Return [X, Y] of the center of cell containing provided text 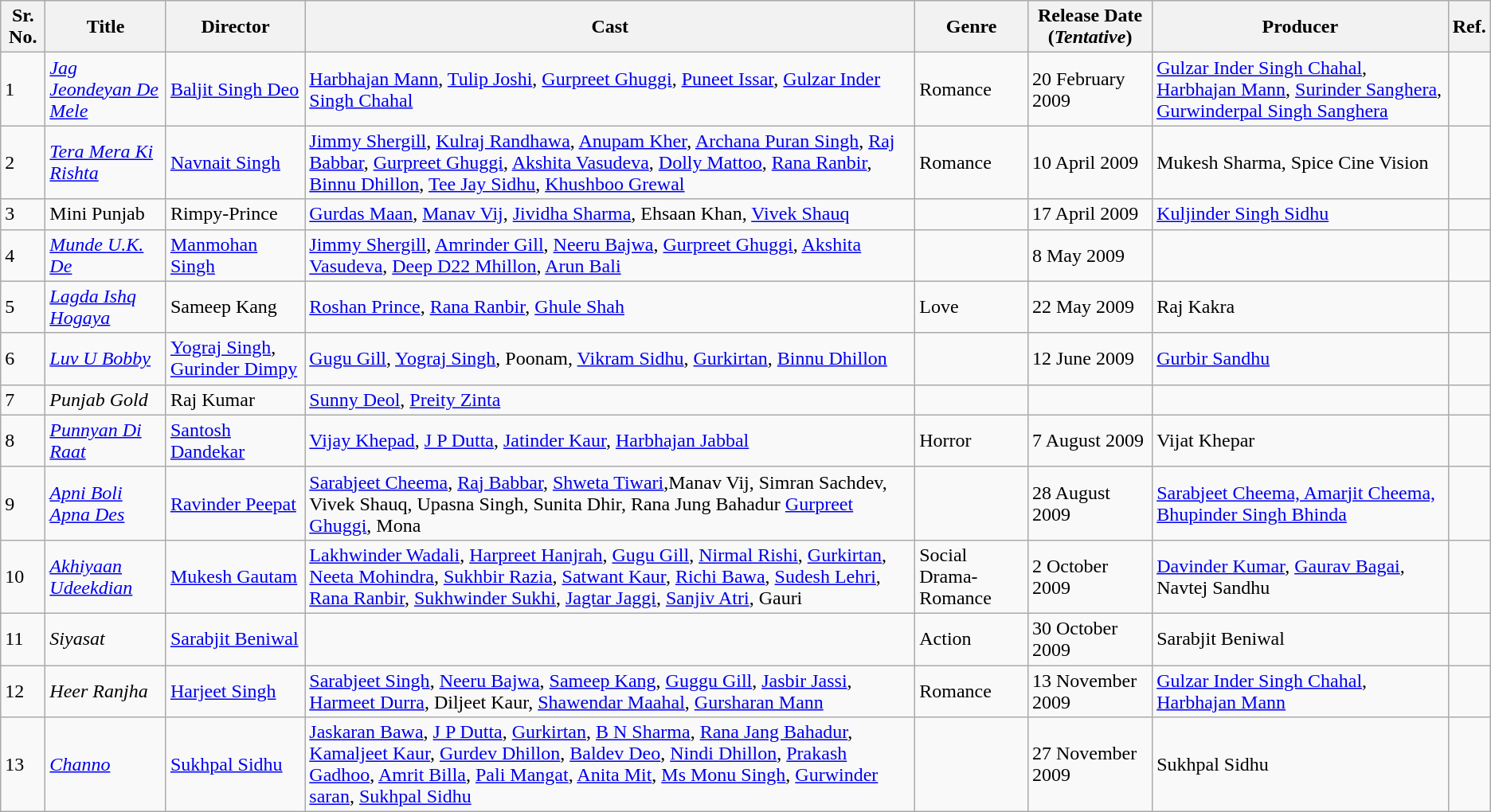
Baljit Singh Deo [235, 89]
28 August 2009 [1090, 503]
11 [23, 638]
Lagda Ishq Hogaya [106, 307]
Davinder Kumar, Gaurav Bagai, Navtej Sandhu [1300, 576]
1 [23, 89]
27 November 2009 [1090, 764]
Action [972, 638]
Mukesh Gautam [235, 576]
2 October 2009 [1090, 576]
Vijat Khepar [1300, 441]
9 [23, 503]
13 November 2009 [1090, 691]
Sunny Deol, Preity Zinta [610, 400]
Sarabjeet Cheema, Amarjit Cheema, Bhupinder Singh Bhinda [1300, 503]
Mukesh Sharma, Spice Cine Vision [1300, 162]
22 May 2009 [1090, 307]
Gulzar Inder Singh Chahal, Harbhajan Mann [1300, 691]
Horror [972, 441]
10 April 2009 [1090, 162]
Munde U.K. De [106, 255]
Apni Boli Apna Des [106, 503]
4 [23, 255]
12 [23, 691]
30 October 2009 [1090, 638]
Gulzar Inder Singh Chahal, Harbhajan Mann, Surinder Sanghera, Gurwinderpal Singh Sanghera [1300, 89]
Jag Jeondeyan De Mele [106, 89]
Director [235, 27]
Rimpy-Prince [235, 214]
Ref. [1469, 27]
Release Date (Tentative) [1090, 27]
7 [23, 400]
10 [23, 576]
17 April 2009 [1090, 214]
20 February 2009 [1090, 89]
Heer Ranjha [106, 691]
Punnyan Di Raat [106, 441]
Title [106, 27]
Sarabjeet Singh, Neeru Bajwa, Sameep Kang, Guggu Gill, Jasbir Jassi, Harmeet Durra, Diljeet Kaur, Shawendar Maahal, Gursharan Mann [610, 691]
6 [23, 358]
Sameep Kang [235, 307]
Tera Mera Ki Rishta [106, 162]
Love [972, 307]
Manmohan Singh [235, 255]
Kuljinder Singh Sidhu [1300, 214]
5 [23, 307]
Luv U Bobby [106, 358]
8 [23, 441]
Harbhajan Mann, Tulip Joshi, Gurpreet Ghuggi, Puneet Issar, Gulzar Inder Singh Chahal [610, 89]
8 May 2009 [1090, 255]
7 August 2009 [1090, 441]
Vijay Khepad, J P Dutta, Jatinder Kaur, Harbhajan Jabbal [610, 441]
Akhiyaan Udeekdian [106, 576]
12 June 2009 [1090, 358]
13 [23, 764]
Punjab Gold [106, 400]
Sr. No. [23, 27]
2 [23, 162]
Ravinder Peepat [235, 503]
Santosh Dandekar [235, 441]
Channo [106, 764]
Harjeet Singh [235, 691]
Siyasat [106, 638]
3 [23, 214]
Mini Punjab [106, 214]
Raj Kakra [1300, 307]
Gurdas Maan, Manav Vij, Jividha Sharma, Ehsaan Khan, Vivek Shauq [610, 214]
Raj Kumar [235, 400]
Roshan Prince, Rana Ranbir, Ghule Shah [610, 307]
Yograj Singh, Gurinder Dimpy [235, 358]
Navnait Singh [235, 162]
Jimmy Shergill, Amrinder Gill, Neeru Bajwa, Gurpreet Ghuggi, Akshita Vasudeva, Deep D22 Mhillon, Arun Bali [610, 255]
Producer [1300, 27]
Social Drama-Romance [972, 576]
Gurbir Sandhu [1300, 358]
Cast [610, 27]
Genre [972, 27]
Gugu Gill, Yograj Singh, Poonam, Vikram Sidhu, Gurkirtan, Binnu Dhillon [610, 358]
